Extract the [x, y] coordinate from the center of the cell holding the provided text.  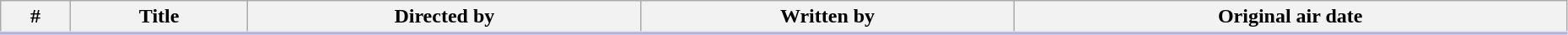
Directed by [445, 17]
Original air date [1291, 17]
Written by [827, 17]
# [35, 17]
Title [159, 17]
